Capture the cell that displays the provided text and extract its [X, Y] central coordinate. 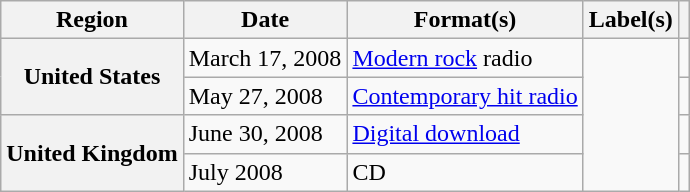
Label(s) [630, 20]
March 17, 2008 [265, 58]
Date [265, 20]
May 27, 2008 [265, 96]
Digital download [465, 134]
June 30, 2008 [265, 134]
United Kingdom [92, 153]
CD [465, 172]
Format(s) [465, 20]
Modern rock radio [465, 58]
Contemporary hit radio [465, 96]
July 2008 [265, 172]
Region [92, 20]
United States [92, 77]
